For the text-containing cell, return its midpoint in (x, y) coordinate format. 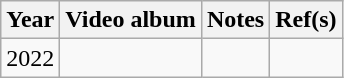
2022 (30, 58)
Ref(s) (306, 20)
Video album (131, 20)
Notes (235, 20)
Year (30, 20)
